Search for the cell housing the specified text and yield its [X, Y] center coordinate. 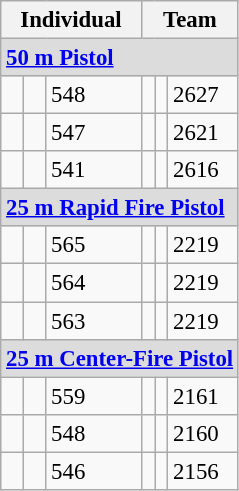
2627 [204, 95]
Team [190, 20]
Individual [71, 20]
564 [94, 283]
547 [94, 133]
541 [94, 170]
2161 [204, 396]
2160 [204, 433]
25 m Rapid Fire Pistol [120, 208]
563 [94, 321]
2616 [204, 170]
2156 [204, 471]
546 [94, 471]
565 [94, 245]
2621 [204, 133]
25 m Center-Fire Pistol [120, 358]
50 m Pistol [120, 58]
559 [94, 396]
